Extract the [X, Y] coordinate from the center of the cell holding the provided text.  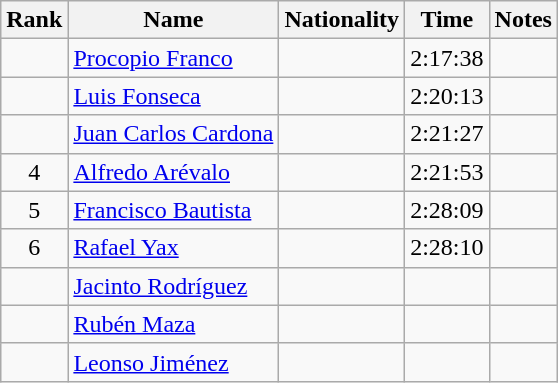
2:28:09 [447, 210]
Time [447, 20]
Luis Fonseca [174, 96]
Francisco Bautista [174, 210]
Notes [523, 20]
2:21:27 [447, 134]
2:17:38 [447, 58]
Procopio Franco [174, 58]
Jacinto Rodríguez [174, 286]
Name [174, 20]
Juan Carlos Cardona [174, 134]
2:20:13 [447, 96]
Leonso Jiménez [174, 362]
Rubén Maza [174, 324]
6 [34, 248]
4 [34, 172]
Rank [34, 20]
Rafael Yax [174, 248]
2:21:53 [447, 172]
Alfredo Arévalo [174, 172]
2:28:10 [447, 248]
5 [34, 210]
Nationality [342, 20]
